Extract the (x, y) coordinate from the center of the cell holding the provided text.  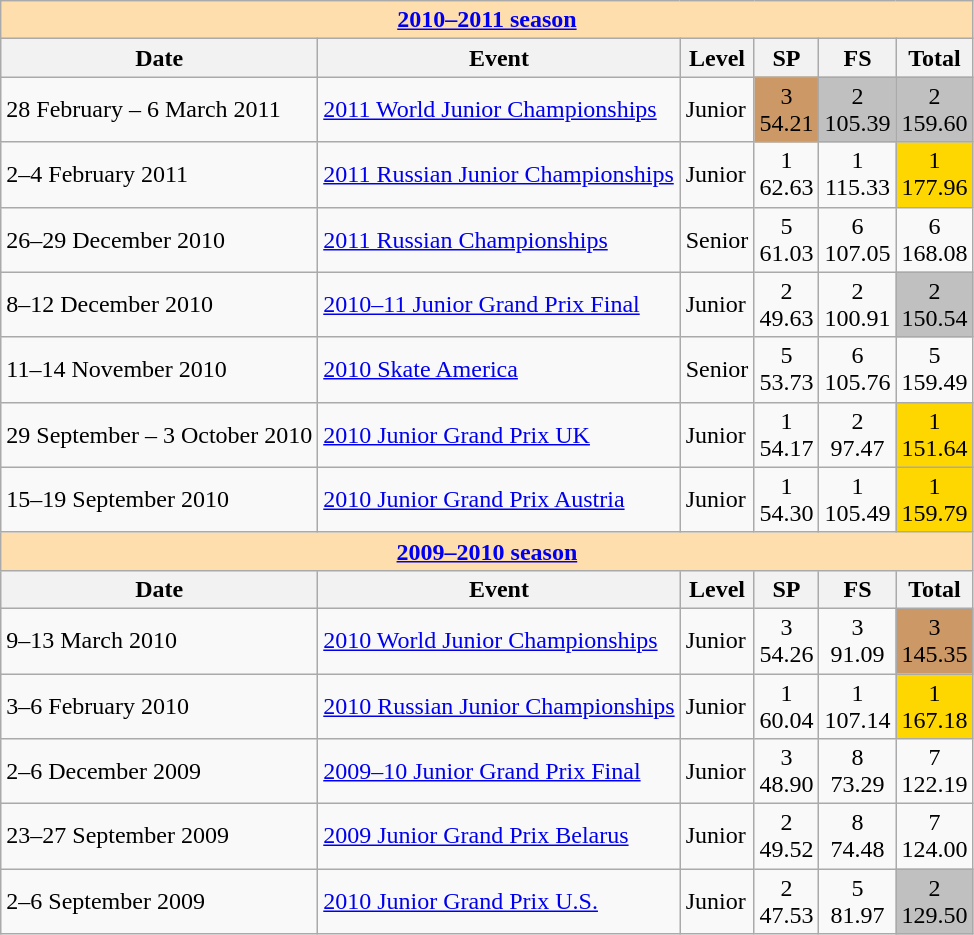
11–14 November 2010 (160, 370)
28 February – 6 March 2011 (160, 110)
2–4 February 2011 (160, 174)
1 159.79 (934, 500)
5 61.03 (786, 240)
6 107.05 (858, 240)
1 62.63 (786, 174)
3 54.26 (786, 640)
2 49.63 (786, 304)
7 122.19 (934, 772)
1 54.17 (786, 434)
1 177.96 (934, 174)
1 151.64 (934, 434)
2011 World Junior Championships (499, 110)
2009–2010 season (487, 551)
2 100.91 (858, 304)
5 53.73 (786, 370)
1 167.18 (934, 706)
15–19 September 2010 (160, 500)
2 129.50 (934, 902)
6 105.76 (858, 370)
2010 Junior Grand Prix U.S. (499, 902)
2 97.47 (858, 434)
3 54.21 (786, 110)
26–29 December 2010 (160, 240)
8 73.29 (858, 772)
2010 Skate America (499, 370)
2010 Russian Junior Championships (499, 706)
2010 World Junior Championships (499, 640)
29 September – 3 October 2010 (160, 434)
2–6 September 2009 (160, 902)
2 105.39 (858, 110)
2 47.53 (786, 902)
9–13 March 2010 (160, 640)
2010 Junior Grand Prix UK (499, 434)
1 107.14 (858, 706)
23–27 September 2009 (160, 836)
2011 Russian Junior Championships (499, 174)
2010–2011 season (487, 20)
1 60.04 (786, 706)
2010 Junior Grand Prix Austria (499, 500)
1 105.49 (858, 500)
3 48.90 (786, 772)
3 91.09 (858, 640)
3 145.35 (934, 640)
1 115.33 (858, 174)
2 150.54 (934, 304)
8–12 December 2010 (160, 304)
5 159.49 (934, 370)
7 124.00 (934, 836)
2 49.52 (786, 836)
2010–11 Junior Grand Prix Final (499, 304)
5 81.97 (858, 902)
3–6 February 2010 (160, 706)
8 74.48 (858, 836)
2–6 December 2009 (160, 772)
6 168.08 (934, 240)
2 159.60 (934, 110)
1 54.30 (786, 500)
2009–10 Junior Grand Prix Final (499, 772)
2011 Russian Championships (499, 240)
2009 Junior Grand Prix Belarus (499, 836)
